From the cell containing the given text, extract its center point as (x, y) coordinate. 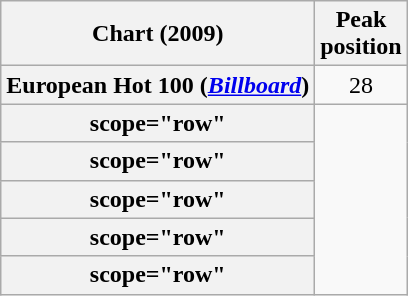
28 (361, 85)
Peakposition (361, 34)
European Hot 100 (Billboard) (158, 85)
Chart (2009) (158, 34)
